Capture the cell that displays the provided text and extract its [x, y] central coordinate. 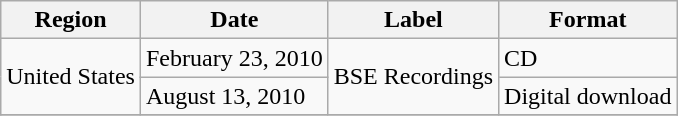
Format [588, 20]
Digital download [588, 96]
BSE Recordings [413, 77]
Region [71, 20]
CD [588, 58]
Label [413, 20]
Date [234, 20]
February 23, 2010 [234, 58]
August 13, 2010 [234, 96]
United States [71, 77]
